From the cell containing the given text, extract its center point as (x, y) coordinate. 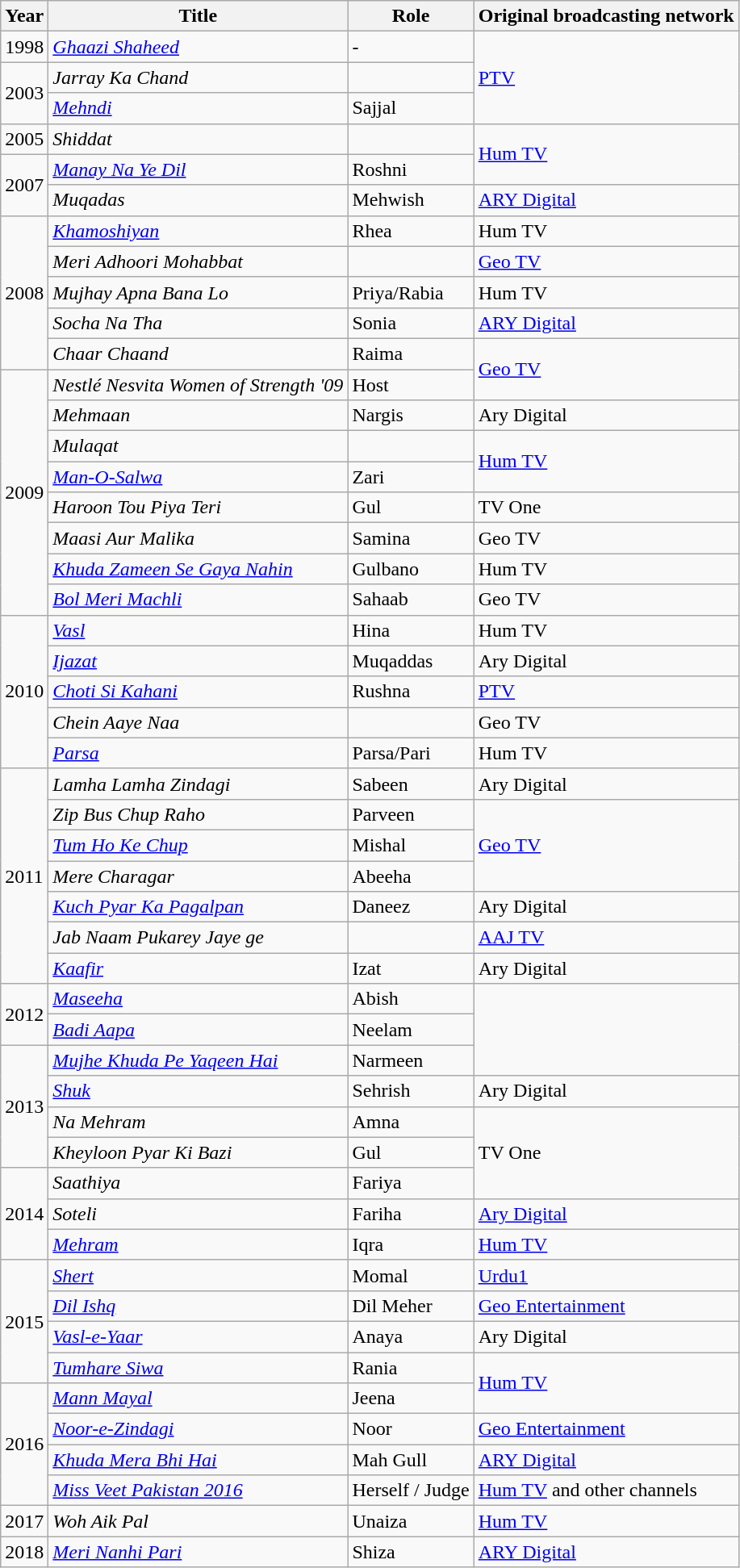
2013 (24, 1106)
Rushna (411, 692)
Man-O-Salwa (199, 477)
Zip Bus Chup Raho (199, 814)
Abeeha (411, 876)
Sabeen (411, 784)
Mehwish (411, 200)
Chaar Chaand (199, 353)
Urdu1 (606, 1275)
2005 (24, 139)
Manay Na Ye Dil (199, 169)
Mann Mayal (199, 1399)
Unaiza (411, 1521)
- (411, 47)
Zari (411, 477)
Mehmaan (199, 416)
Original broadcasting network (606, 16)
Kheyloon Pyar Ki Bazi (199, 1152)
Bol Meri Machli (199, 600)
Shiddat (199, 139)
Maseeha (199, 999)
Parveen (411, 814)
Abish (411, 999)
2016 (24, 1445)
Izat (411, 968)
Kaafir (199, 968)
Woh Aik Pal (199, 1521)
2007 (24, 185)
Nestlé Nesvita Women of Strength '09 (199, 385)
Khuda Mera Bhi Hai (199, 1460)
Jarray Ka Chand (199, 77)
Mere Charagar (199, 876)
Maasi Aur Malika (199, 538)
Samina (411, 538)
2011 (24, 876)
Hum TV and other channels (606, 1491)
Shuk (199, 1091)
Meri Adhoori Mohabbat (199, 261)
Host (411, 385)
2015 (24, 1321)
Year (24, 16)
Amna (411, 1122)
Anaya (411, 1336)
Saathiya (199, 1183)
Title (199, 16)
1998 (24, 47)
Chein Aaye Naa (199, 722)
Rhea (411, 231)
Mujhay Apna Bana Lo (199, 292)
Badi Aapa (199, 1030)
2017 (24, 1521)
Parsa/Pari (411, 753)
Dil Meher (411, 1306)
2009 (24, 492)
Iqra (411, 1244)
Miss Veet Pakistan 2016 (199, 1491)
2014 (24, 1214)
Soteli (199, 1214)
Kuch Pyar Ka Pagalpan (199, 907)
Mujhe Khuda Pe Yaqeen Hai (199, 1060)
Momal (411, 1275)
Tumhare Siwa (199, 1368)
2003 (24, 93)
Narmeen (411, 1060)
2010 (24, 692)
Roshni (411, 169)
Hina (411, 630)
Mehram (199, 1244)
Raima (411, 353)
Parsa (199, 753)
Noor-e-Zindagi (199, 1429)
Vasl (199, 630)
Muqadas (199, 200)
Nargis (411, 416)
Ghaazi Shaheed (199, 47)
Khamoshiyan (199, 231)
Vasl-e-Yaar (199, 1336)
Sajjal (411, 108)
Jab Naam Pukarey Jaye ge (199, 938)
Sehrish (411, 1091)
Na Mehram (199, 1122)
Rania (411, 1368)
Mehndi (199, 108)
Ijazat (199, 661)
AAJ TV (606, 938)
Gulbano (411, 569)
Sonia (411, 323)
Choti Si Kahani (199, 692)
Priya/Rabia (411, 292)
Shert (199, 1275)
Mishal (411, 845)
2008 (24, 292)
Dil Ishq (199, 1306)
Tum Ho Ke Chup (199, 845)
Muqaddas (411, 661)
Socha Na Tha (199, 323)
Fariha (411, 1214)
Sahaab (411, 600)
2012 (24, 1014)
Daneez (411, 907)
Shiza (411, 1552)
Jeena (411, 1399)
Mah Gull (411, 1460)
Mulaqat (199, 446)
Lamha Lamha Zindagi (199, 784)
Fariya (411, 1183)
Role (411, 16)
Neelam (411, 1030)
Herself / Judge (411, 1491)
Khuda Zameen Se Gaya Nahin (199, 569)
2018 (24, 1552)
Meri Nanhi Pari (199, 1552)
Noor (411, 1429)
Haroon Tou Piya Teri (199, 508)
